Identify which cell holds the provided text, then report its [x, y] central coordinate. 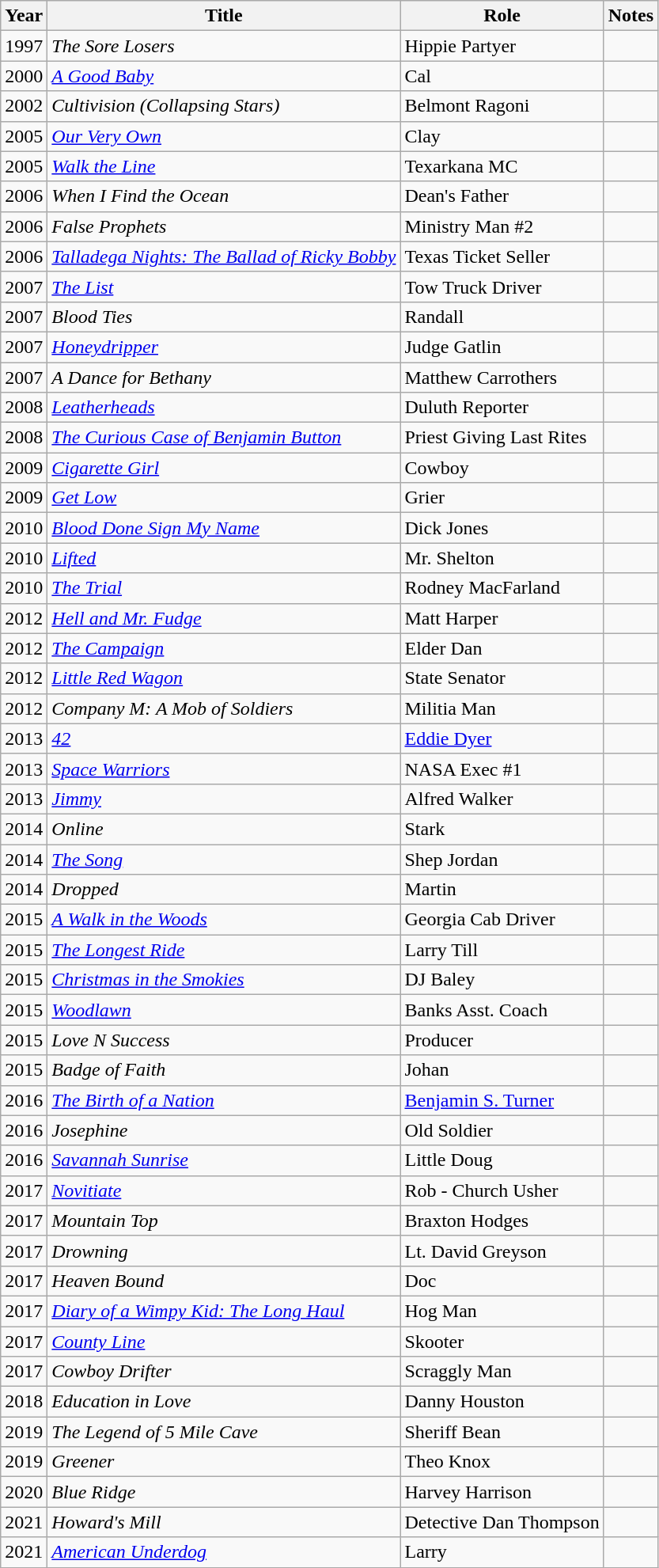
Detective Dan Thompson [502, 1522]
2018 [24, 1402]
Eddie Dyer [502, 738]
Danny Houston [502, 1402]
Title [224, 16]
Dick Jones [502, 528]
Novitiate [224, 1190]
County Line [224, 1342]
Christmas in the Smokies [224, 980]
False Prophets [224, 226]
Cowboy [502, 468]
Mountain Top [224, 1221]
Grier [502, 498]
NASA Exec #1 [502, 769]
Texarkana MC [502, 166]
The Campaign [224, 648]
Heaven Bound [224, 1281]
Matt Harper [502, 618]
Hog Man [502, 1311]
Blue Ridge [224, 1492]
Little Doug [502, 1160]
Shep Jordan [502, 859]
The Birth of a Nation [224, 1100]
Notes [631, 16]
Larry [502, 1552]
Dean's Father [502, 196]
A Dance for Bethany [224, 378]
Space Warriors [224, 769]
Greener [224, 1462]
Lifted [224, 558]
Savannah Sunrise [224, 1160]
Ministry Man #2 [502, 226]
Blood Ties [224, 317]
Lt. David Greyson [502, 1251]
Randall [502, 317]
State Senator [502, 678]
Tow Truck Driver [502, 287]
Drowning [224, 1251]
Honeydripper [224, 347]
Love N Success [224, 1040]
Duluth Reporter [502, 408]
Get Low [224, 498]
The Song [224, 859]
Cigarette Girl [224, 468]
Howard's Mill [224, 1522]
Texas Ticket Seller [502, 256]
Braxton Hodges [502, 1221]
Cowboy Drifter [224, 1372]
American Underdog [224, 1552]
2002 [24, 106]
Education in Love [224, 1402]
Mr. Shelton [502, 558]
Sheriff Bean [502, 1432]
Scraggly Man [502, 1372]
Jimmy [224, 799]
Online [224, 829]
A Good Baby [224, 76]
Josephine [224, 1130]
Dropped [224, 890]
Hippie Partyer [502, 46]
The Curious Case of Benjamin Button [224, 438]
Johan [502, 1070]
Blood Done Sign My Name [224, 528]
Elder Dan [502, 648]
Matthew Carrothers [502, 378]
The Legend of 5 Mile Cave [224, 1432]
The Longest Ride [224, 950]
Banks Asst. Coach [502, 1010]
Producer [502, 1040]
Stark [502, 829]
Our Very Own [224, 136]
Larry Till [502, 950]
Doc [502, 1281]
Role [502, 16]
Cal [502, 76]
Clay [502, 136]
Badge of Faith [224, 1070]
Walk the Line [224, 166]
Benjamin S. Turner [502, 1100]
The List [224, 287]
Georgia Cab Driver [502, 920]
Rob - Church Usher [502, 1190]
Martin [502, 890]
1997 [24, 46]
42 [224, 738]
Theo Knox [502, 1462]
The Sore Losers [224, 46]
Talladega Nights: The Ballad of Ricky Bobby [224, 256]
Belmont Ragoni [502, 106]
A Walk in the Woods [224, 920]
2000 [24, 76]
Judge Gatlin [502, 347]
DJ Baley [502, 980]
Cultivision (Collapsing Stars) [224, 106]
Woodlawn [224, 1010]
The Trial [224, 588]
Leatherheads [224, 408]
Harvey Harrison [502, 1492]
Rodney MacFarland [502, 588]
When I Find the Ocean [224, 196]
Little Red Wagon [224, 678]
2020 [24, 1492]
Company M: A Mob of Soldiers [224, 708]
Priest Giving Last Rites [502, 438]
Hell and Mr. Fudge [224, 618]
Skooter [502, 1342]
Militia Man [502, 708]
Old Soldier [502, 1130]
Year [24, 16]
Alfred Walker [502, 799]
Diary of a Wimpy Kid: The Long Haul [224, 1311]
